From the cell containing the given text, extract its center point as (X, Y) coordinate. 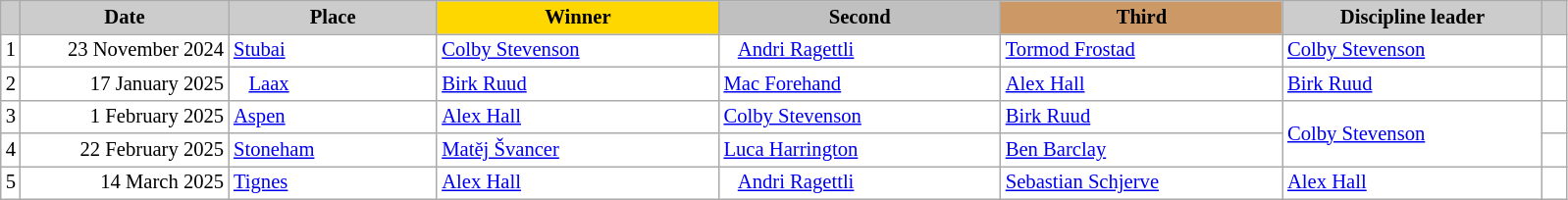
Tignes (333, 182)
1 (11, 50)
Luca Harrington (860, 150)
Stubai (333, 50)
4 (11, 150)
3 (11, 117)
Mac Forehand (860, 83)
23 November 2024 (125, 50)
Matěj Švancer (577, 150)
Third (1142, 17)
Ben Barclay (1142, 150)
Winner (577, 17)
Stoneham (333, 150)
Second (860, 17)
Sebastian Schjerve (1142, 182)
Tormod Frostad (1142, 50)
2 (11, 83)
Date (125, 17)
Laax (333, 83)
1 February 2025 (125, 117)
17 January 2025 (125, 83)
Place (333, 17)
Aspen (333, 117)
Discipline leader (1413, 17)
22 February 2025 (125, 150)
14 March 2025 (125, 182)
5 (11, 182)
